Search for the cell housing the specified text and yield its (x, y) center coordinate. 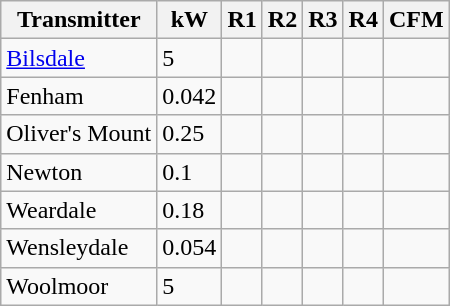
kW (190, 20)
Newton (79, 172)
0.18 (190, 210)
CFM (416, 20)
R2 (282, 20)
R3 (323, 20)
Transmitter (79, 20)
Woolmoor (79, 286)
0.054 (190, 248)
0.1 (190, 172)
Oliver's Mount (79, 134)
Bilsdale (79, 58)
R4 (363, 20)
Wensleydale (79, 248)
0.042 (190, 96)
Weardale (79, 210)
R1 (242, 20)
Fenham (79, 96)
0.25 (190, 134)
